Extract the [X, Y] coordinate from the center of the cell holding the provided text.  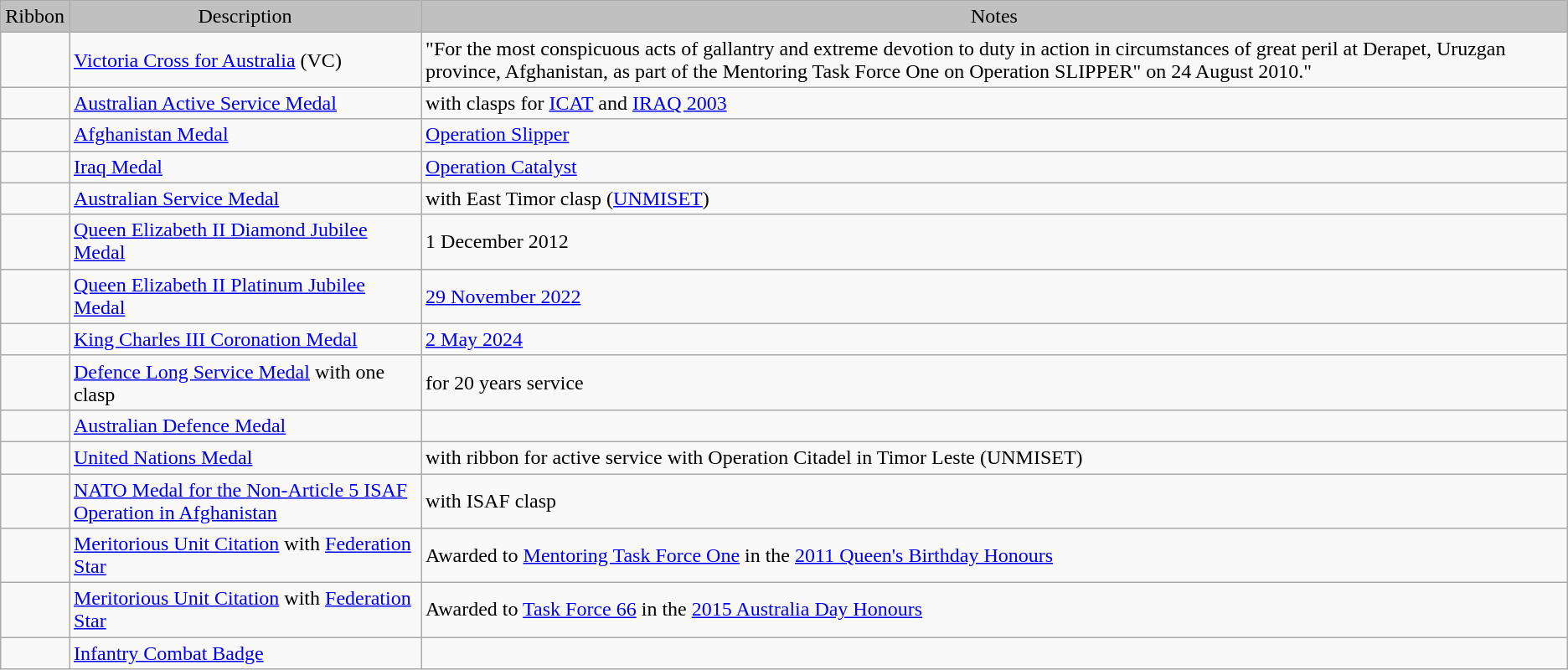
Operation Slipper [995, 135]
Australian Service Medal [245, 198]
with ISAF clasp [995, 501]
Description [245, 17]
with clasps for ICAT and IRAQ 2003 [995, 103]
Infantry Combat Badge [245, 653]
for 20 years service [995, 382]
NATO Medal for the Non-Article 5 ISAF Operation in Afghanistan [245, 501]
Operation Catalyst [995, 167]
Iraq Medal [245, 167]
Victoria Cross for Australia (VC) [245, 60]
Awarded to Mentoring Task Force One in the 2011 Queen's Birthday Honours [995, 556]
Queen Elizabeth II Diamond Jubilee Medal [245, 241]
Afghanistan Medal [245, 135]
Queen Elizabeth II Platinum Jubilee Medal [245, 296]
Awarded to Task Force 66 in the 2015 Australia Day Honours [995, 610]
1 December 2012 [995, 241]
Australian Active Service Medal [245, 103]
United Nations Medal [245, 457]
Defence Long Service Medal with one clasp [245, 382]
with East Timor clasp (UNMISET) [995, 198]
Notes [995, 17]
King Charles III Coronation Medal [245, 339]
29 November 2022 [995, 296]
2 May 2024 [995, 339]
Ribbon [35, 17]
Australian Defence Medal [245, 425]
with ribbon for active service with Operation Citadel in Timor Leste (UNMISET) [995, 457]
